Determine the (x, y) coordinate at the center of the cell enclosing the given text.  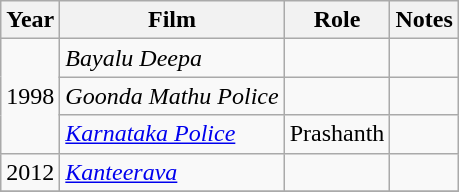
Notes (424, 20)
Kanteerava (172, 172)
2012 (30, 172)
Prashanth (337, 134)
Karnataka Police (172, 134)
Year (30, 20)
Role (337, 20)
Bayalu Deepa (172, 58)
Goonda Mathu Police (172, 96)
1998 (30, 96)
Film (172, 20)
